Determine the (X, Y) coordinate at the center of the cell enclosing the given text.  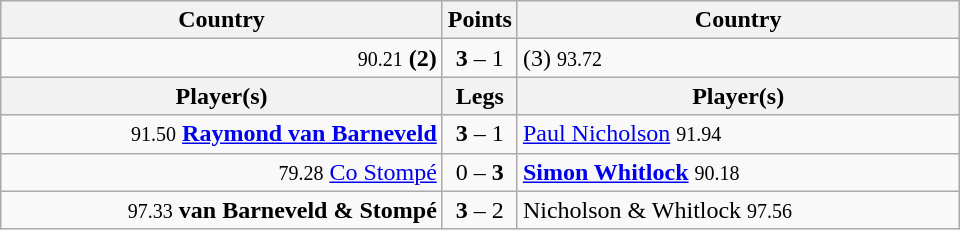
Simon Whitlock 90.18 (738, 172)
Paul Nicholson 91.94 (738, 134)
Nicholson & Whitlock 97.56 (738, 210)
3 – 2 (480, 210)
79.28 Co Stompé (222, 172)
0 – 3 (480, 172)
Points (480, 20)
91.50 Raymond van Barneveld (222, 134)
Legs (480, 96)
90.21 (2) (222, 58)
97.33 van Barneveld & Stompé (222, 210)
(3) 93.72 (738, 58)
